Provide the [X, Y] coordinate of the cell's center where the given text is located.  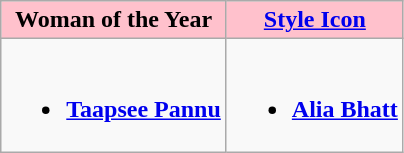
Style Icon [314, 20]
Taapsee Pannu [114, 96]
Woman of the Year [114, 20]
Alia Bhatt [314, 96]
